Find where the given text appears and provide that cell's center as (x, y) coordinate. 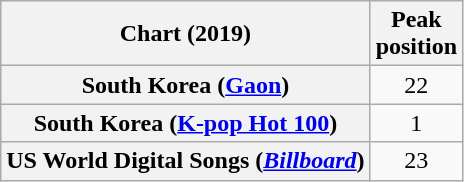
23 (416, 161)
Peakposition (416, 34)
Chart (2019) (186, 34)
US World Digital Songs (Billboard) (186, 161)
South Korea (K-pop Hot 100) (186, 123)
South Korea (Gaon) (186, 85)
22 (416, 85)
1 (416, 123)
